Provide the [x, y] coordinate of the cell's center where the given text is located.  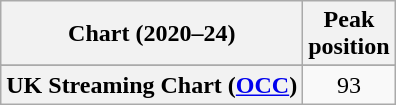
Peakposition [349, 34]
Chart (2020–24) [152, 34]
UK Streaming Chart (OCC) [152, 85]
93 [349, 85]
